Extract the [x, y] coordinate from the center of the cell holding the provided text.  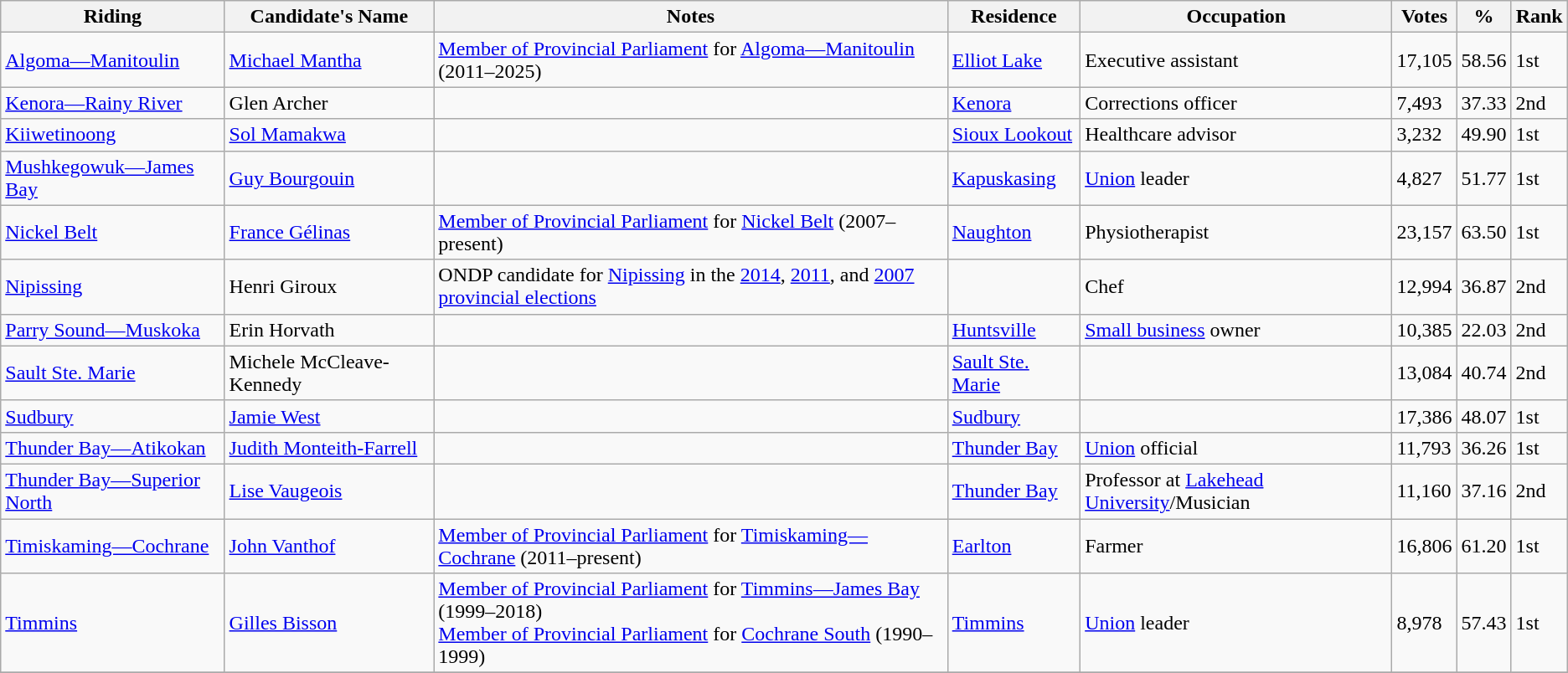
Physiotherapist [1236, 233]
11,160 [1424, 491]
Union official [1236, 448]
Thunder Bay—Superior North [112, 491]
Erin Horvath [329, 330]
Chef [1236, 286]
Member of Provincial Parliament for Timmins—James Bay (1999–2018) Member of Provincial Parliament for Cochrane South (1990–1999) [690, 623]
Corrections officer [1236, 103]
49.90 [1484, 135]
Farmer [1236, 546]
Huntsville [1014, 330]
Henri Giroux [329, 286]
Kenora [1014, 103]
Member of Provincial Parliament for Algoma—Manitoulin (2011–2025) [690, 60]
Member of Provincial Parliament for Nickel Belt (2007–present) [690, 233]
Professor at Lakehead University/Musician [1236, 491]
Member of Provincial Parliament for Timiskaming—Cochrane (2011–present) [690, 546]
58.56 [1484, 60]
Nickel Belt [112, 233]
Jamie West [329, 416]
Gilles Bisson [329, 623]
Algoma—Manitoulin [112, 60]
Lise Vaugeois [329, 491]
Kiiwetinoong [112, 135]
Thunder Bay—Atikokan [112, 448]
Kapuskasing [1014, 177]
ONDP candidate for Nipissing in the 2014, 2011, and 2007 provincial elections [690, 286]
Elliot Lake [1014, 60]
16,806 [1424, 546]
48.07 [1484, 416]
7,493 [1424, 103]
61.20 [1484, 546]
22.03 [1484, 330]
Riding [112, 17]
13,084 [1424, 373]
Michael Mantha [329, 60]
17,386 [1424, 416]
Executive assistant [1236, 60]
8,978 [1424, 623]
Occupation [1236, 17]
4,827 [1424, 177]
57.43 [1484, 623]
% [1484, 17]
Glen Archer [329, 103]
Notes [690, 17]
17,105 [1424, 60]
63.50 [1484, 233]
Small business owner [1236, 330]
37.33 [1484, 103]
Timiskaming—Cochrane [112, 546]
Guy Bourgouin [329, 177]
Michele McCleave-Kennedy [329, 373]
Healthcare advisor [1236, 135]
Candidate's Name [329, 17]
11,793 [1424, 448]
3,232 [1424, 135]
51.77 [1484, 177]
Earlton [1014, 546]
10,385 [1424, 330]
Votes [1424, 17]
Naughton [1014, 233]
France Gélinas [329, 233]
23,157 [1424, 233]
37.16 [1484, 491]
John Vanthof [329, 546]
Nipissing [112, 286]
36.87 [1484, 286]
Mushkegowuk—James Bay [112, 177]
12,994 [1424, 286]
Parry Sound—Muskoka [112, 330]
Rank [1540, 17]
36.26 [1484, 448]
Sol Mamakwa [329, 135]
Sioux Lookout [1014, 135]
40.74 [1484, 373]
Judith Monteith-Farrell [329, 448]
Kenora—Rainy River [112, 103]
Residence [1014, 17]
